Return the [x, y] coordinate for the center point of the cell that contains the specified text.  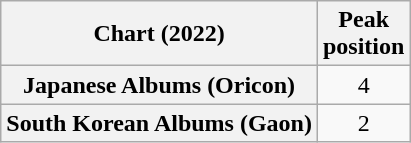
2 [363, 123]
4 [363, 85]
Peakposition [363, 34]
Chart (2022) [160, 34]
South Korean Albums (Gaon) [160, 123]
Japanese Albums (Oricon) [160, 85]
